Return [X, Y] of the center of cell containing provided text 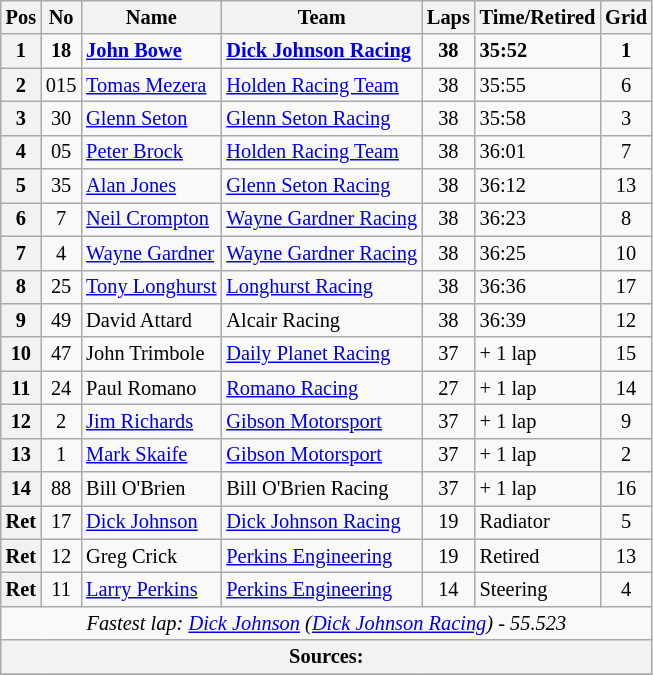
Fastest lap: Dick Johnson (Dick Johnson Racing) - 55.523 [326, 623]
36:12 [538, 186]
Neil Crompton [151, 219]
015 [61, 85]
36:01 [538, 152]
Sources: [326, 657]
35:58 [538, 118]
30 [61, 118]
John Bowe [151, 51]
Paul Romano [151, 388]
36:25 [538, 253]
Laps [448, 17]
Longhurst Racing [322, 287]
16 [626, 489]
Mark Skaife [151, 455]
Pos [21, 17]
Wayne Gardner [151, 253]
35 [61, 186]
Radiator [538, 522]
25 [61, 287]
Bill O'Brien [151, 489]
36:36 [538, 287]
15 [626, 354]
36:39 [538, 320]
Name [151, 17]
Tomas Mezera [151, 85]
No [61, 17]
Steering [538, 589]
49 [61, 320]
Romano Racing [322, 388]
88 [61, 489]
Glenn Seton [151, 118]
Grid [626, 17]
Team [322, 17]
Tony Longhurst [151, 287]
24 [61, 388]
Alan Jones [151, 186]
David Attard [151, 320]
Dick Johnson [151, 522]
Greg Crick [151, 556]
Larry Perkins [151, 589]
35:52 [538, 51]
Time/Retired [538, 17]
John Trimbole [151, 354]
18 [61, 51]
27 [448, 388]
35:55 [538, 85]
05 [61, 152]
Bill O'Brien Racing [322, 489]
47 [61, 354]
36:23 [538, 219]
Jim Richards [151, 421]
Alcair Racing [322, 320]
Peter Brock [151, 152]
Daily Planet Racing [322, 354]
Retired [538, 556]
